Provide the (X, Y) coordinate of the cell's center where the given text is located.  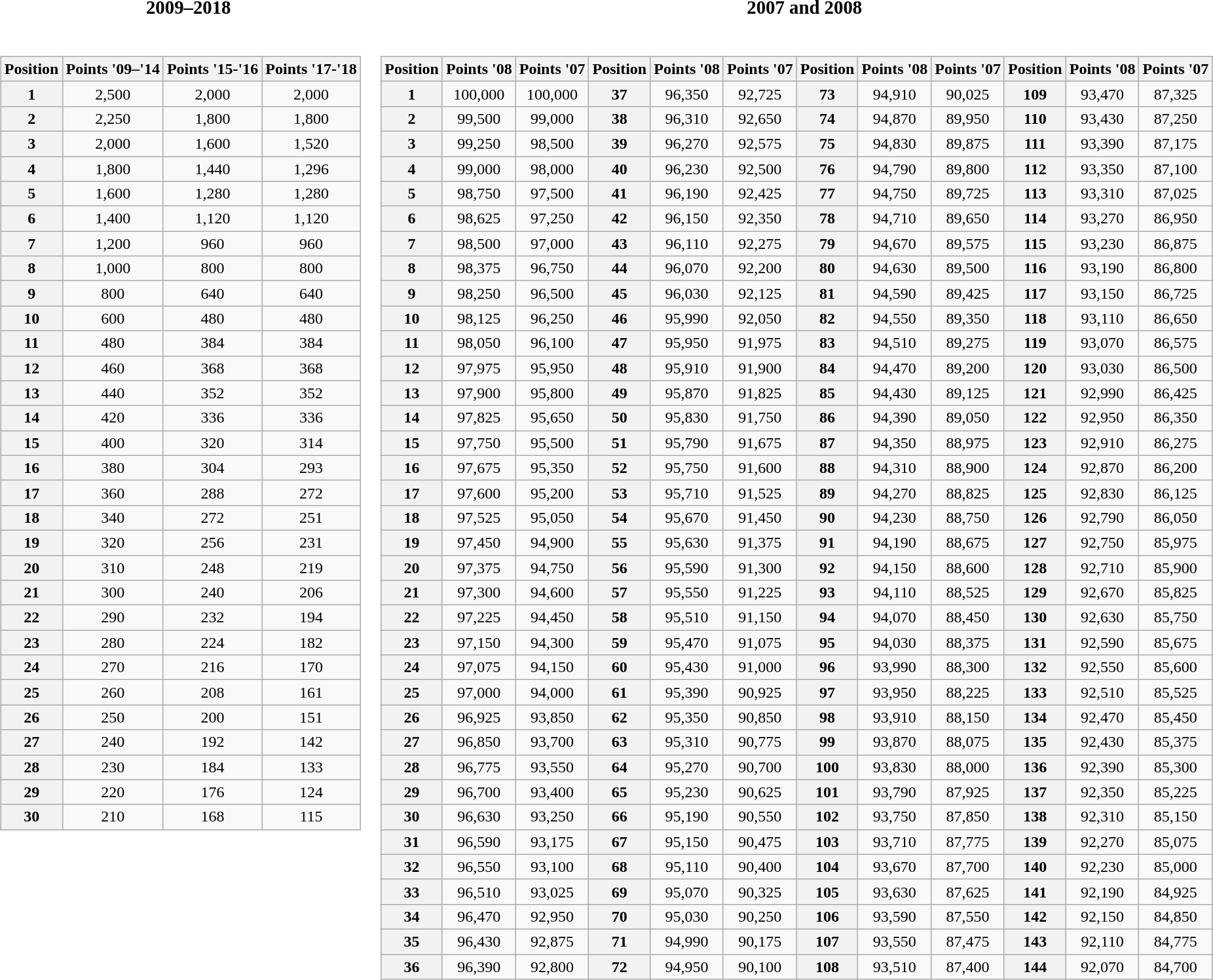
95,750 (687, 468)
93,510 (895, 966)
93,670 (895, 867)
91,225 (760, 593)
96,550 (479, 867)
64 (620, 767)
1,440 (212, 168)
101 (827, 792)
98,250 (479, 293)
340 (113, 518)
87,025 (1176, 194)
93,470 (1102, 94)
91,375 (760, 542)
70 (620, 916)
37 (620, 94)
85,600 (1176, 668)
112 (1035, 168)
87,100 (1176, 168)
88,375 (968, 643)
96,750 (552, 269)
2,250 (113, 119)
41 (620, 194)
92,050 (760, 318)
65 (620, 792)
84,700 (1176, 966)
57 (620, 593)
86,350 (1176, 418)
314 (311, 443)
61 (620, 692)
288 (212, 493)
35 (412, 941)
400 (113, 443)
97,975 (479, 368)
90,175 (760, 941)
56 (620, 568)
219 (311, 568)
42 (620, 219)
92,190 (1102, 892)
137 (1035, 792)
93,310 (1102, 194)
97,150 (479, 643)
52 (620, 468)
80 (827, 269)
86,575 (1176, 343)
94,350 (895, 443)
176 (212, 792)
93,030 (1102, 368)
95,510 (687, 618)
380 (113, 468)
97,500 (552, 194)
86,725 (1176, 293)
1,000 (113, 269)
92,990 (1102, 393)
96,150 (687, 219)
98,050 (479, 343)
79 (827, 244)
206 (311, 593)
360 (113, 493)
95,800 (552, 393)
92,550 (1102, 668)
105 (827, 892)
90,400 (760, 867)
96,070 (687, 269)
72 (620, 966)
33 (412, 892)
91 (827, 542)
92,070 (1102, 966)
96,230 (687, 168)
95,670 (687, 518)
93,400 (552, 792)
194 (311, 618)
96 (827, 668)
92,270 (1102, 842)
93,230 (1102, 244)
87,475 (968, 941)
95 (827, 643)
85,225 (1176, 792)
270 (113, 668)
99,250 (479, 143)
92,870 (1102, 468)
90 (827, 518)
86,425 (1176, 393)
91,900 (760, 368)
48 (620, 368)
93,790 (895, 792)
94,300 (552, 643)
93,850 (552, 717)
293 (311, 468)
88,750 (968, 518)
95,230 (687, 792)
86,875 (1176, 244)
141 (1035, 892)
49 (620, 393)
87,775 (968, 842)
92 (827, 568)
192 (212, 742)
96,250 (552, 318)
136 (1035, 767)
92,630 (1102, 618)
95,870 (687, 393)
86,950 (1176, 219)
93,150 (1102, 293)
98 (827, 717)
96,110 (687, 244)
127 (1035, 542)
62 (620, 717)
89,800 (968, 168)
1,200 (113, 244)
97 (827, 692)
58 (620, 618)
Points '15-'16 (212, 69)
250 (113, 717)
93,630 (895, 892)
90,850 (760, 717)
83 (827, 343)
89,950 (968, 119)
91,600 (760, 468)
95,310 (687, 742)
1,400 (113, 219)
97,250 (552, 219)
113 (1035, 194)
92,790 (1102, 518)
94,000 (552, 692)
93,990 (895, 668)
140 (1035, 867)
111 (1035, 143)
89,500 (968, 269)
92,590 (1102, 643)
Points '09–'14 (113, 69)
84,850 (1176, 916)
94,390 (895, 418)
92,310 (1102, 817)
69 (620, 892)
85,075 (1176, 842)
93,100 (552, 867)
88,150 (968, 717)
131 (1035, 643)
94,190 (895, 542)
90,250 (760, 916)
97,825 (479, 418)
93,750 (895, 817)
94,110 (895, 593)
304 (212, 468)
100 (827, 767)
161 (311, 692)
97,450 (479, 542)
96,310 (687, 119)
98,125 (479, 318)
129 (1035, 593)
85,375 (1176, 742)
208 (212, 692)
95,150 (687, 842)
95,790 (687, 443)
89,050 (968, 418)
85,750 (1176, 618)
92,200 (760, 269)
86,500 (1176, 368)
107 (827, 941)
93,870 (895, 742)
32 (412, 867)
95,550 (687, 593)
123 (1035, 443)
109 (1035, 94)
108 (827, 966)
90,550 (760, 817)
248 (212, 568)
96,190 (687, 194)
60 (620, 668)
93,025 (552, 892)
87,400 (968, 966)
92,425 (760, 194)
87,925 (968, 792)
128 (1035, 568)
96,270 (687, 143)
95,630 (687, 542)
88,075 (968, 742)
184 (212, 767)
88,000 (968, 767)
116 (1035, 269)
92,500 (760, 168)
130 (1035, 618)
95,110 (687, 867)
94,910 (895, 94)
97,900 (479, 393)
97,300 (479, 593)
118 (1035, 318)
93,070 (1102, 343)
39 (620, 143)
168 (212, 817)
94,710 (895, 219)
92,875 (552, 941)
216 (212, 668)
95,270 (687, 767)
134 (1035, 717)
85,300 (1176, 767)
92,575 (760, 143)
31 (412, 842)
300 (113, 593)
38 (620, 119)
114 (1035, 219)
93,110 (1102, 318)
96,500 (552, 293)
94,790 (895, 168)
88,900 (968, 468)
95,190 (687, 817)
90,025 (968, 94)
1,296 (311, 168)
51 (620, 443)
89,200 (968, 368)
95,910 (687, 368)
182 (311, 643)
95,830 (687, 418)
89,725 (968, 194)
87,700 (968, 867)
66 (620, 817)
86,125 (1176, 493)
93,190 (1102, 269)
94,670 (895, 244)
85,450 (1176, 717)
88,225 (968, 692)
96,630 (479, 817)
89,350 (968, 318)
102 (827, 817)
91,150 (760, 618)
121 (1035, 393)
94,470 (895, 368)
290 (113, 618)
78 (827, 219)
92,125 (760, 293)
138 (1035, 817)
139 (1035, 842)
200 (212, 717)
85,975 (1176, 542)
95,030 (687, 916)
63 (620, 742)
95,710 (687, 493)
94,990 (687, 941)
44 (620, 269)
97,675 (479, 468)
95,470 (687, 643)
94,310 (895, 468)
97,225 (479, 618)
91,675 (760, 443)
85,900 (1176, 568)
88 (827, 468)
47 (620, 343)
93,590 (895, 916)
34 (412, 916)
94,830 (895, 143)
96,470 (479, 916)
96,030 (687, 293)
92,110 (1102, 941)
230 (113, 767)
50 (620, 418)
94,270 (895, 493)
96,350 (687, 94)
92,710 (1102, 568)
91,300 (760, 568)
90,700 (760, 767)
93,710 (895, 842)
224 (212, 643)
88,525 (968, 593)
92,910 (1102, 443)
85,525 (1176, 692)
99 (827, 742)
97,525 (479, 518)
98,375 (479, 269)
97,750 (479, 443)
93,910 (895, 717)
93 (827, 593)
91,750 (760, 418)
94,870 (895, 119)
87 (827, 443)
82 (827, 318)
54 (620, 518)
143 (1035, 941)
75 (827, 143)
92,670 (1102, 593)
88,600 (968, 568)
94,550 (895, 318)
86,800 (1176, 269)
85,150 (1176, 817)
92,390 (1102, 767)
73 (827, 94)
94,450 (552, 618)
96,590 (479, 842)
92,150 (1102, 916)
86 (827, 418)
96,390 (479, 966)
251 (311, 518)
71 (620, 941)
119 (1035, 343)
87,625 (968, 892)
90,475 (760, 842)
151 (311, 717)
88,675 (968, 542)
96,700 (479, 792)
98,000 (552, 168)
93,950 (895, 692)
92,230 (1102, 867)
84 (827, 368)
53 (620, 493)
92,650 (760, 119)
96,925 (479, 717)
89,875 (968, 143)
93,270 (1102, 219)
Points '17-'18 (311, 69)
460 (113, 368)
104 (827, 867)
92,470 (1102, 717)
92,830 (1102, 493)
103 (827, 842)
55 (620, 542)
94,070 (895, 618)
86,200 (1176, 468)
92,275 (760, 244)
76 (827, 168)
96,510 (479, 892)
86,050 (1176, 518)
95,050 (552, 518)
92,750 (1102, 542)
126 (1035, 518)
94 (827, 618)
92,430 (1102, 742)
87,175 (1176, 143)
144 (1035, 966)
89,275 (968, 343)
280 (113, 643)
88,975 (968, 443)
90,775 (760, 742)
97,375 (479, 568)
232 (212, 618)
59 (620, 643)
600 (113, 318)
96,430 (479, 941)
87,550 (968, 916)
89,425 (968, 293)
91,000 (760, 668)
94,510 (895, 343)
94,430 (895, 393)
95,990 (687, 318)
170 (311, 668)
94,030 (895, 643)
260 (113, 692)
89 (827, 493)
420 (113, 418)
220 (113, 792)
95,650 (552, 418)
94,950 (687, 966)
125 (1035, 493)
91,525 (760, 493)
122 (1035, 418)
1,520 (311, 143)
77 (827, 194)
89,575 (968, 244)
95,430 (687, 668)
74 (827, 119)
210 (113, 817)
2,500 (113, 94)
84,775 (1176, 941)
45 (620, 293)
97,600 (479, 493)
84,925 (1176, 892)
96,850 (479, 742)
36 (412, 966)
92,510 (1102, 692)
91,975 (760, 343)
98,750 (479, 194)
85,825 (1176, 593)
88,450 (968, 618)
97,075 (479, 668)
95,200 (552, 493)
310 (113, 568)
94,230 (895, 518)
86,650 (1176, 318)
440 (113, 393)
43 (620, 244)
93,350 (1102, 168)
231 (311, 542)
135 (1035, 742)
90,325 (760, 892)
91,075 (760, 643)
46 (620, 318)
93,830 (895, 767)
94,590 (895, 293)
89,650 (968, 219)
87,850 (968, 817)
88,825 (968, 493)
87,325 (1176, 94)
85 (827, 393)
81 (827, 293)
67 (620, 842)
40 (620, 168)
85,000 (1176, 867)
96,100 (552, 343)
90,925 (760, 692)
95,070 (687, 892)
93,700 (552, 742)
95,590 (687, 568)
86,275 (1176, 443)
91,450 (760, 518)
93,390 (1102, 143)
88,300 (968, 668)
98,625 (479, 219)
92,725 (760, 94)
87,250 (1176, 119)
89,125 (968, 393)
95,390 (687, 692)
94,630 (895, 269)
93,430 (1102, 119)
91,825 (760, 393)
93,175 (552, 842)
68 (620, 867)
132 (1035, 668)
95,500 (552, 443)
90,625 (760, 792)
120 (1035, 368)
110 (1035, 119)
117 (1035, 293)
96,775 (479, 767)
106 (827, 916)
94,600 (552, 593)
99,500 (479, 119)
256 (212, 542)
90,100 (760, 966)
85,675 (1176, 643)
94,900 (552, 542)
93,250 (552, 817)
92,800 (552, 966)
